Provide the (X, Y) coordinate of the cell's center where the given text is located.  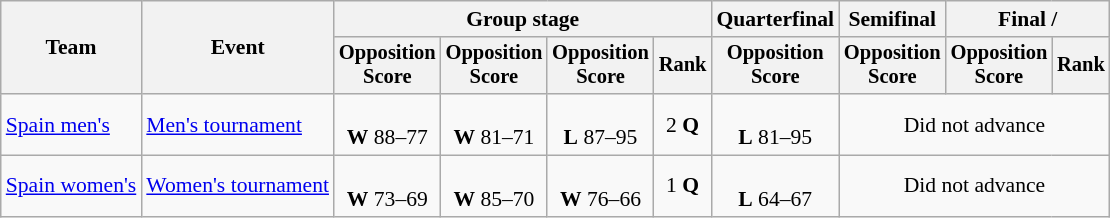
Women's tournament (238, 186)
Spain women's (72, 186)
Team (72, 48)
W 81–71 (494, 124)
Group stage (522, 19)
L 64–67 (775, 186)
W 88–77 (388, 124)
Quarterfinal (775, 19)
Spain men's (72, 124)
W 76–66 (600, 186)
W 85–70 (494, 186)
Final / (1028, 19)
Semifinal (892, 19)
2 Q (683, 124)
1 Q (683, 186)
L 87–95 (600, 124)
L 81–95 (775, 124)
W 73–69 (388, 186)
Event (238, 48)
Men's tournament (238, 124)
